Identify which cell holds the provided text, then report its [X, Y] central coordinate. 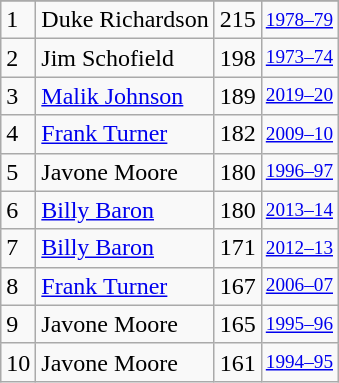
2009–10 [299, 134]
2012–13 [299, 248]
2 [18, 58]
167 [238, 286]
165 [238, 324]
Jim Schofield [125, 58]
215 [238, 20]
1994–95 [299, 362]
1996–97 [299, 172]
9 [18, 324]
5 [18, 172]
2013–14 [299, 210]
Duke Richardson [125, 20]
161 [238, 362]
182 [238, 134]
3 [18, 96]
2006–07 [299, 286]
189 [238, 96]
1973–74 [299, 58]
10 [18, 362]
7 [18, 248]
6 [18, 210]
171 [238, 248]
4 [18, 134]
8 [18, 286]
Malik Johnson [125, 96]
1 [18, 20]
2019–20 [299, 96]
1995–96 [299, 324]
198 [238, 58]
1978–79 [299, 20]
